Return [X, Y] of the center of cell containing provided text 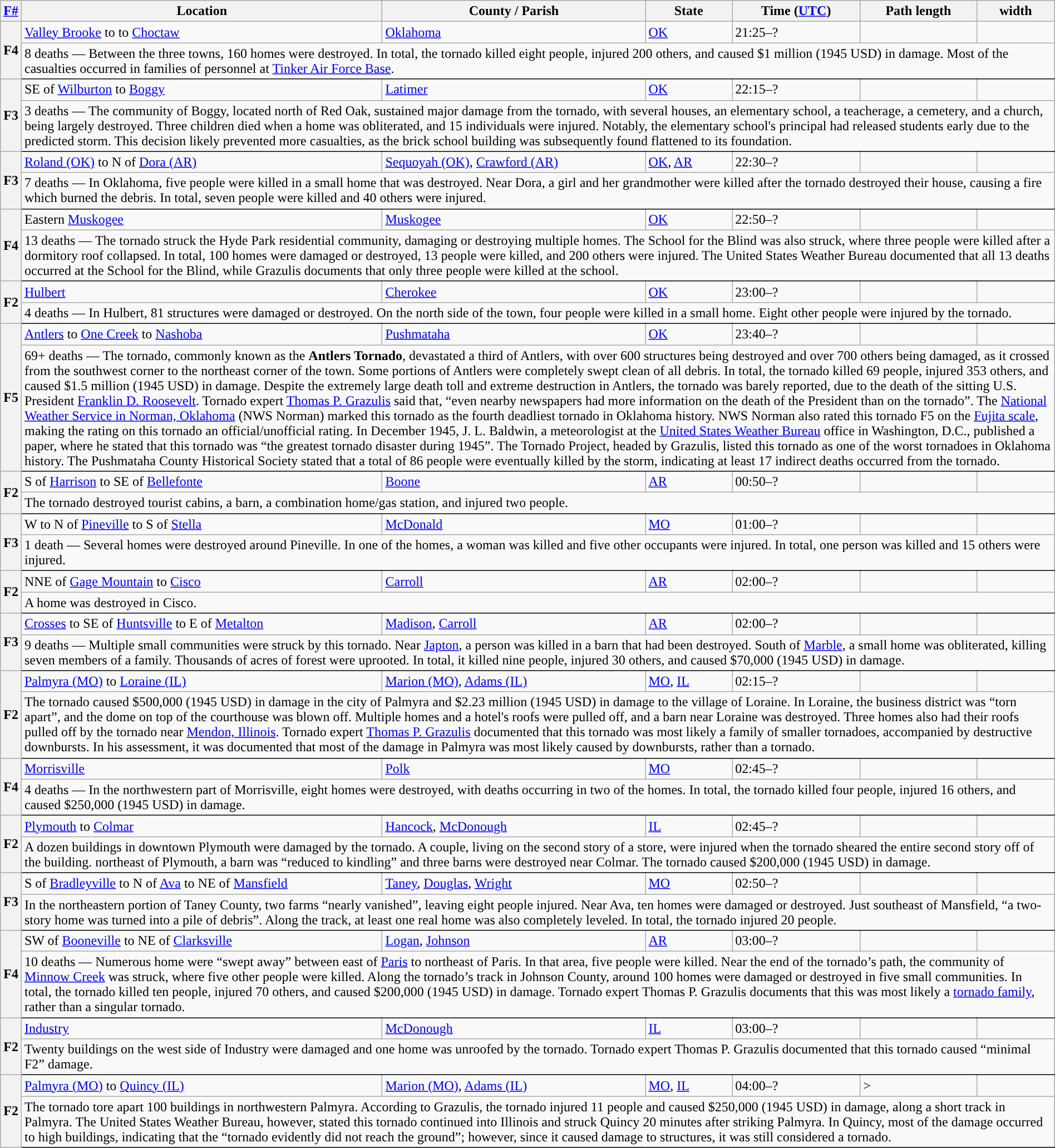
F# [11, 11]
Polk [514, 768]
Location [201, 11]
> [919, 1086]
County / Parish [514, 11]
Oklahoma [514, 32]
Pushmataha [514, 334]
W to N of Pineville to S of Stella [201, 524]
Madison, Carroll [514, 624]
Valley Brooke to to Choctaw [201, 32]
State [689, 11]
Roland (OK) to N of Dora (AR) [201, 162]
Sequoyah (OK), Crawford (AR) [514, 162]
Boone [514, 482]
Eastern Muskogee [201, 219]
NNE of Gage Mountain to Cisco [201, 582]
The tornado destroyed tourist cabins, a barn, a combination home/gas station, and injured two people. [538, 503]
02:50–? [796, 883]
Plymouth to Colmar [201, 826]
Carroll [514, 582]
Morrisville [201, 768]
Latimer [514, 90]
Path length [919, 11]
OK, AR [689, 162]
SW of Booneville to NE of Clarksville [201, 941]
Hancock, McDonough [514, 826]
S of Bradleyville to N of Ava to NE of Mansfield [201, 883]
S of Harrison to SE of Bellefonte [201, 482]
04:00–? [796, 1086]
00:50–? [796, 482]
Muskogee [514, 219]
SE of Wilburton to Boggy [201, 90]
22:50–? [796, 219]
McDonough [514, 1028]
Time (UTC) [796, 11]
A home was destroyed in Cisco. [538, 603]
Antlers to One Creek to Nashoba [201, 334]
22:30–? [796, 162]
McDonald [514, 524]
Industry [201, 1028]
Crosses to SE of Huntsville to E of Metalton [201, 624]
width [1015, 11]
01:00–? [796, 524]
02:15–? [796, 681]
Hulbert [201, 292]
21:25–? [796, 32]
Taney, Douglas, Wright [514, 883]
23:00–? [796, 292]
23:40–? [796, 334]
Palmyra (MO) to Loraine (IL) [201, 681]
Palmyra (MO) to Quincy (IL) [201, 1086]
F5 [11, 397]
22:15–? [796, 90]
Logan, Johnson [514, 941]
Cherokee [514, 292]
